Identify which cell holds the provided text, then report its (X, Y) central coordinate. 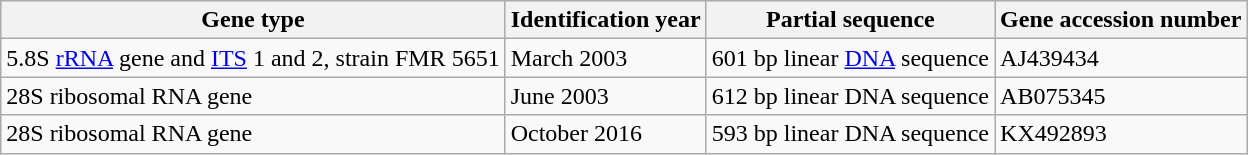
Gene accession number (1121, 20)
AJ439434 (1121, 58)
Identification year (606, 20)
June 2003 (606, 96)
593 bp linear DNA sequence (850, 134)
KX492893 (1121, 134)
AB075345 (1121, 96)
601 bp linear DNA sequence (850, 58)
5.8S rRNA gene and ITS 1 and 2, strain FMR 5651 (253, 58)
Partial sequence (850, 20)
612 bp linear DNA sequence (850, 96)
Gene type (253, 20)
October 2016 (606, 134)
March 2003 (606, 58)
